Extract the (x, y) coordinate from the center of the cell holding the provided text.  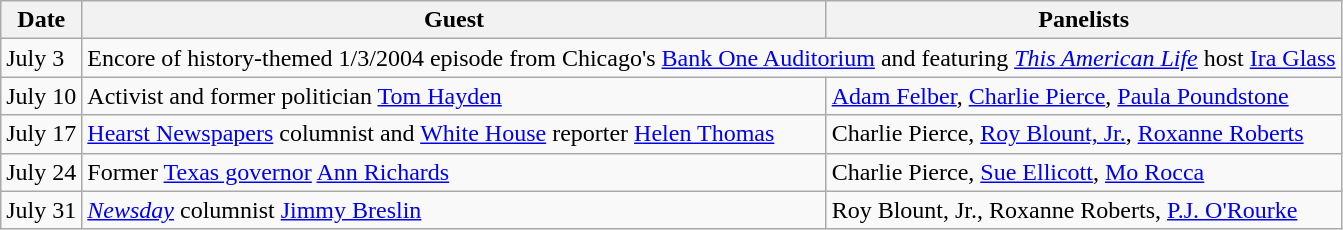
July 3 (42, 58)
July 31 (42, 210)
July 17 (42, 134)
Charlie Pierce, Sue Ellicott, Mo Rocca (1084, 172)
Newsday columnist Jimmy Breslin (454, 210)
Panelists (1084, 20)
Hearst Newspapers columnist and White House reporter Helen Thomas (454, 134)
Activist and former politician Tom Hayden (454, 96)
Adam Felber, Charlie Pierce, Paula Poundstone (1084, 96)
Date (42, 20)
Charlie Pierce, Roy Blount, Jr., Roxanne Roberts (1084, 134)
Guest (454, 20)
July 24 (42, 172)
Roy Blount, Jr., Roxanne Roberts, P.J. O'Rourke (1084, 210)
July 10 (42, 96)
Former Texas governor Ann Richards (454, 172)
Encore of history-themed 1/3/2004 episode from Chicago's Bank One Auditorium and featuring This American Life host Ira Glass (712, 58)
